Return the (X, Y) coordinate for the center point of the cell that contains the specified text.  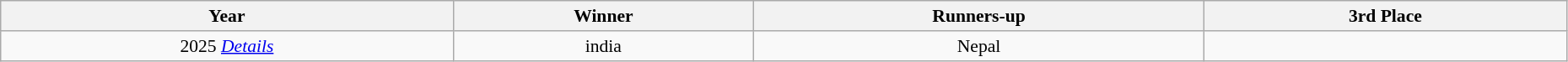
Winner (604, 16)
Nepal (979, 46)
Runners-up (979, 16)
3rd Place (1385, 16)
2025 Details (227, 46)
india (604, 46)
Year (227, 16)
